From the cell containing the given text, extract its center point as (X, Y) coordinate. 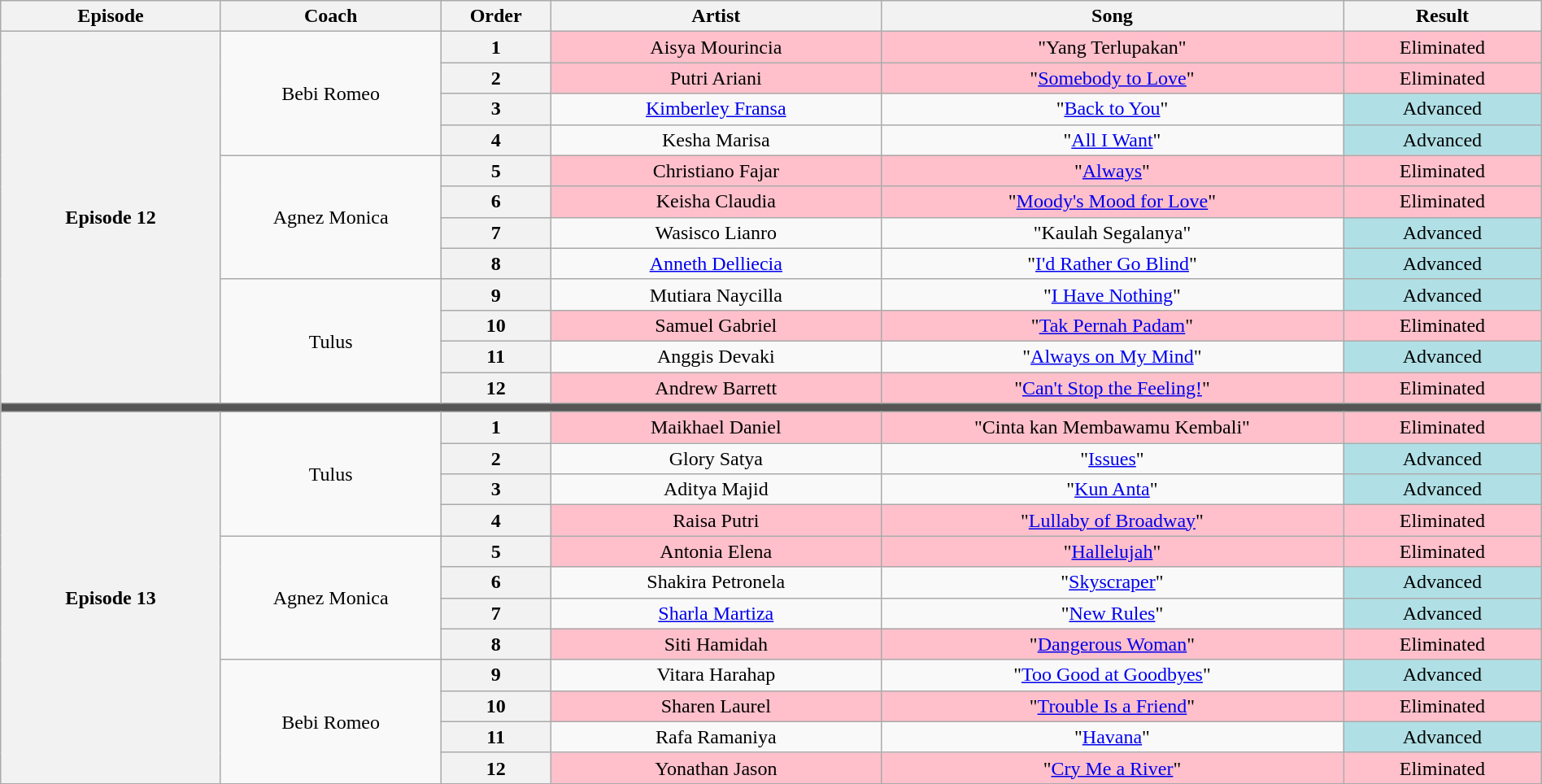
"Somebody to Love" (1112, 78)
"Issues" (1112, 459)
Rafa Ramaniya (716, 737)
"Can't Stop the Feeling!" (1112, 388)
"Havana" (1112, 737)
Aisya Mourincia (716, 47)
Christiano Fajar (716, 171)
"Yang Terlupakan" (1112, 47)
Sharen Laurel (716, 706)
Mutiara Naycilla (716, 294)
"I Have Nothing" (1112, 294)
"Dangerous Woman" (1112, 644)
Samuel Gabriel (716, 325)
"Moody's Mood for Love" (1112, 202)
Yonathan Jason (716, 768)
Artist (716, 16)
Maikhael Daniel (716, 428)
"Always on My Mind" (1112, 356)
Vitara Harahap (716, 675)
"Trouble Is a Friend" (1112, 706)
"Kun Anta" (1112, 490)
Kesha Marisa (716, 140)
"New Rules" (1112, 613)
Raisa Putri (716, 520)
"Skyscraper" (1112, 582)
"All I Want" (1112, 140)
Andrew Barrett (716, 388)
Wasisco Lianro (716, 233)
Antonia Elena (716, 551)
"I'd Rather Go Blind" (1112, 264)
Keisha Claudia (716, 202)
"Lullaby of Broadway" (1112, 520)
"Hallelujah" (1112, 551)
Episode (111, 16)
Shakira Petronela (716, 582)
"Too Good at Goodbyes" (1112, 675)
Siti Hamidah (716, 644)
Episode 12 (111, 218)
"Tak Pernah Padam" (1112, 325)
Result (1443, 16)
Kimberley Fransa (716, 109)
"Cinta kan Membawamu Kembali" (1112, 428)
Putri Ariani (716, 78)
Song (1112, 16)
Sharla Martiza (716, 613)
Episode 13 (111, 599)
"Back to You" (1112, 109)
"Cry Me a River" (1112, 768)
Coach (330, 16)
Order (496, 16)
Glory Satya (716, 459)
Aditya Majid (716, 490)
"Kaulah Segalanya" (1112, 233)
Anggis Devaki (716, 356)
"Always" (1112, 171)
Anneth Delliecia (716, 264)
